Search for the cell housing the specified text and yield its [x, y] center coordinate. 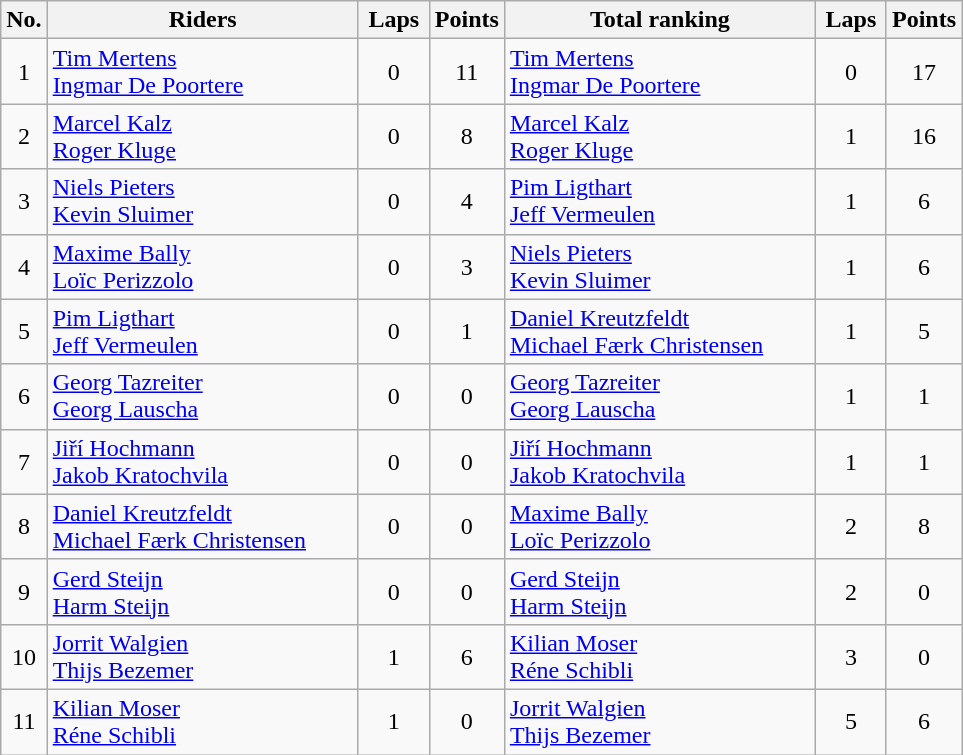
16 [924, 136]
No. [24, 20]
10 [24, 656]
9 [24, 592]
7 [24, 462]
17 [924, 72]
Total ranking [660, 20]
Riders [202, 20]
